Output the [x, y] coordinate of the center of the cell containing the given text.  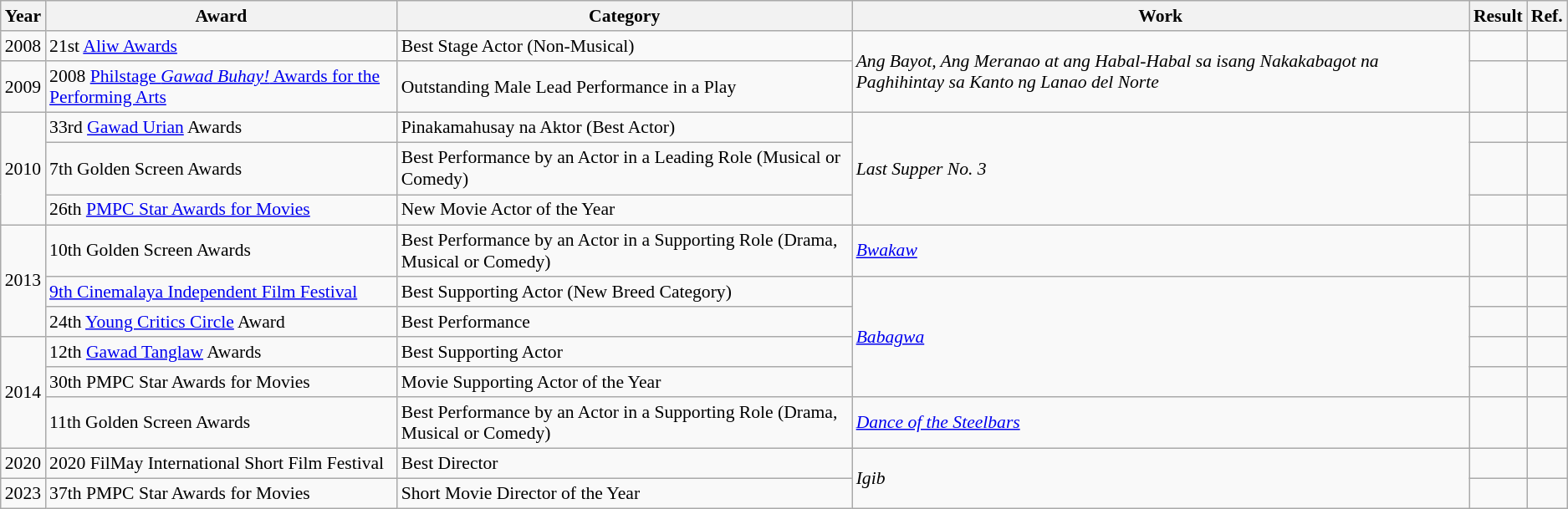
Year [23, 16]
2014 [23, 393]
Outstanding Male Lead Performance in a Play [625, 87]
Result [1499, 16]
Award [221, 16]
Category [625, 16]
Short Movie Director of the Year [625, 494]
Igib [1161, 479]
37th PMPC Star Awards for Movies [221, 494]
9th Cinemalaya Independent Film Festival [221, 292]
2009 [23, 87]
Babagwa [1161, 337]
26th PMPC Star Awards for Movies [221, 210]
Ref. [1547, 16]
Movie Supporting Actor of the Year [625, 382]
2010 [23, 169]
Pinakamahusay na Aktor (Best Actor) [625, 128]
12th Gawad Tanglaw Awards [221, 352]
21st Aliw Awards [221, 46]
7th Golden Screen Awards [221, 169]
Dance of the Steelbars [1161, 423]
Best Performance [625, 322]
Best Performance by an Actor in a Leading Role (Musical or Comedy) [625, 169]
24th Young Critics Circle Award [221, 322]
Ang Bayot, Ang Meranao at ang Habal-Habal sa isang Nakakabagot na Paghihintay sa Kanto ng Lanao del Norte [1161, 72]
Best Director [625, 464]
Last Supper No. 3 [1161, 169]
2013 [23, 281]
Bwakaw [1161, 251]
2020 [23, 464]
2020 FilMay International Short Film Festival [221, 464]
2008 Philstage Gawad Buhay! Awards for the Performing Arts [221, 87]
Work [1161, 16]
Best Supporting Actor [625, 352]
2023 [23, 494]
10th Golden Screen Awards [221, 251]
Best Supporting Actor (New Breed Category) [625, 292]
Best Stage Actor (Non-Musical) [625, 46]
2008 [23, 46]
33rd Gawad Urian Awards [221, 128]
11th Golden Screen Awards [221, 423]
New Movie Actor of the Year [625, 210]
30th PMPC Star Awards for Movies [221, 382]
